From the cell containing the given text, extract its center point as (X, Y) coordinate. 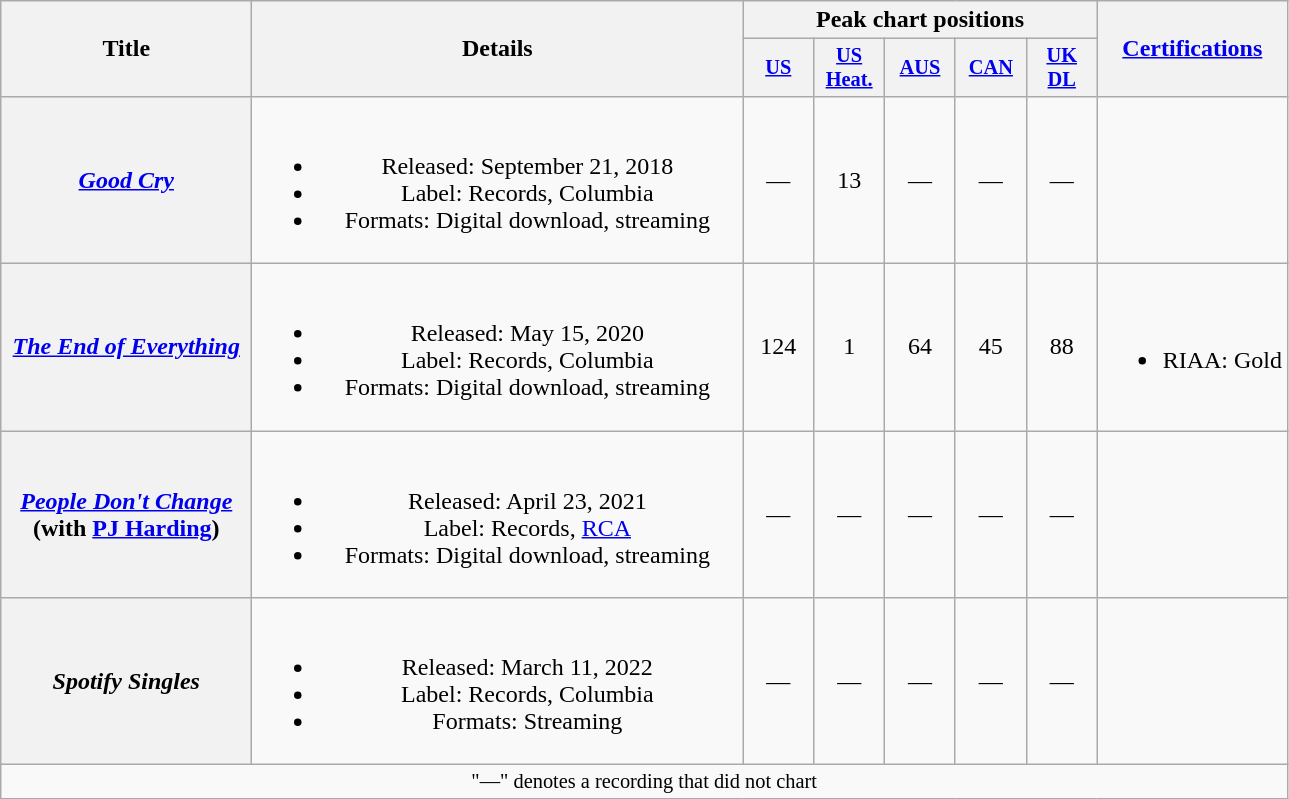
Title (126, 49)
1 (850, 348)
Released: May 15, 2020Label: Records, ColumbiaFormats: Digital download, streaming (498, 348)
USHeat. (850, 68)
RIAA: Gold (1192, 348)
124 (778, 348)
US (778, 68)
45 (990, 348)
Released: April 23, 2021Label: Records, RCAFormats: Digital download, streaming (498, 514)
88 (1062, 348)
Released: September 21, 2018Label: Records, ColumbiaFormats: Digital download, streaming (498, 180)
AUS (920, 68)
Released: March 11, 2022Label: Records, ColumbiaFormats: Streaming (498, 682)
Certifications (1192, 49)
CAN (990, 68)
People Don't Change(with PJ Harding) (126, 514)
13 (850, 180)
Peak chart positions (920, 20)
Spotify Singles (126, 682)
The End of Everything (126, 348)
Good Cry (126, 180)
64 (920, 348)
UKDL (1062, 68)
"—" denotes a recording that did not chart (644, 782)
Details (498, 49)
